Capture the cell that displays the provided text and extract its (x, y) central coordinate. 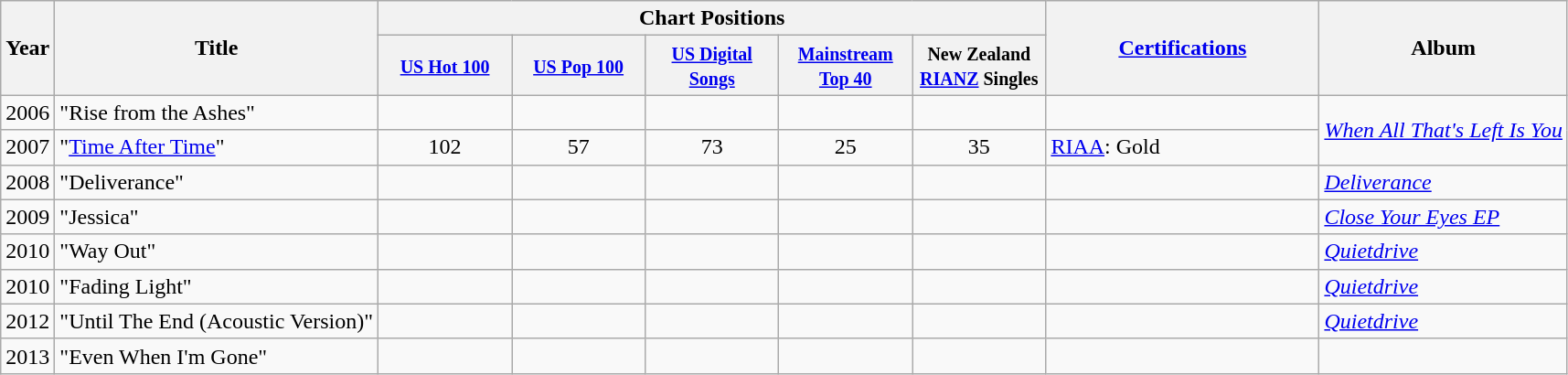
2009 (27, 217)
57 (579, 147)
73 (712, 147)
"Even When I'm Gone" (217, 356)
New Zealand RIANZ Singles (979, 66)
Close Your Eyes EP (1444, 217)
"Until The End (Acoustic Version)" (217, 321)
"Deliverance" (217, 182)
2012 (27, 321)
When All That's Left Is You (1444, 130)
Album (1444, 48)
US Pop 100 (579, 66)
"Fading Light" (217, 286)
Year (27, 48)
35 (979, 147)
2008 (27, 182)
"Rise from the Ashes" (217, 112)
Chart Positions (712, 18)
102 (445, 147)
2013 (27, 356)
US Digital Songs (712, 66)
"Jessica" (217, 217)
US Hot 100 (445, 66)
25 (846, 147)
2006 (27, 112)
Deliverance (1444, 182)
Certifications (1183, 48)
RIAA: Gold (1183, 147)
Title (217, 48)
2007 (27, 147)
"Way Out" (217, 252)
"Time After Time" (217, 147)
Mainstream Top 40 (846, 66)
